Pinpoint the cell where the given text exists, returning its [X, Y] midpoint coordinate. 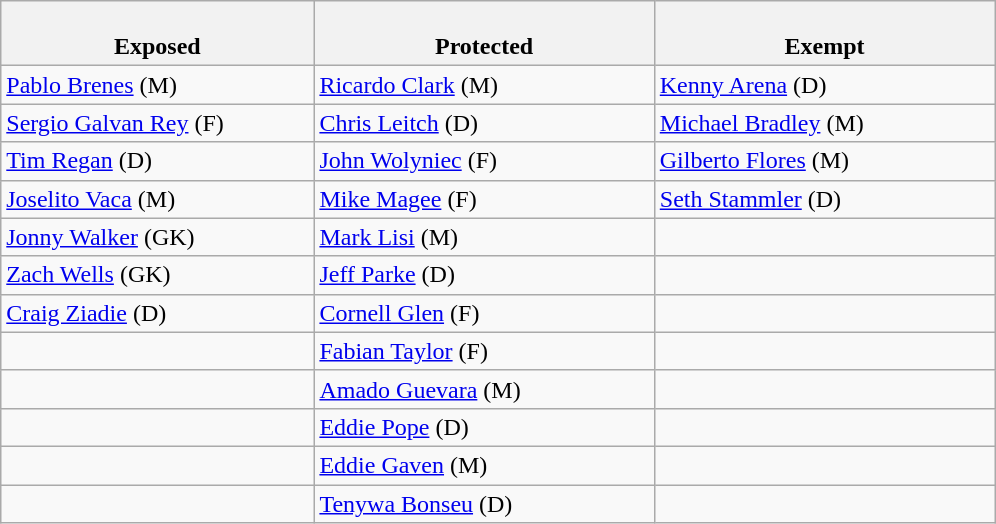
Exempt [824, 34]
Jeff Parke (D) [484, 275]
Michael Bradley (M) [824, 123]
Seth Stammler (D) [824, 199]
Zach Wells (GK) [158, 275]
Protected [484, 34]
Sergio Galvan Rey (F) [158, 123]
Fabian Taylor (F) [484, 351]
Craig Ziadie (D) [158, 313]
Jonny Walker (GK) [158, 237]
Joselito Vaca (M) [158, 199]
Kenny Arena (D) [824, 85]
Eddie Pope (D) [484, 427]
Tenywa Bonseu (D) [484, 503]
Amado Guevara (M) [484, 389]
Pablo Brenes (M) [158, 85]
Mark Lisi (M) [484, 237]
Tim Regan (D) [158, 161]
Mike Magee (F) [484, 199]
Ricardo Clark (M) [484, 85]
Eddie Gaven (M) [484, 465]
Gilberto Flores (M) [824, 161]
Exposed [158, 34]
John Wolyniec (F) [484, 161]
Cornell Glen (F) [484, 313]
Chris Leitch (D) [484, 123]
